Locate the cell with the specified text and output its [X, Y] center coordinate. 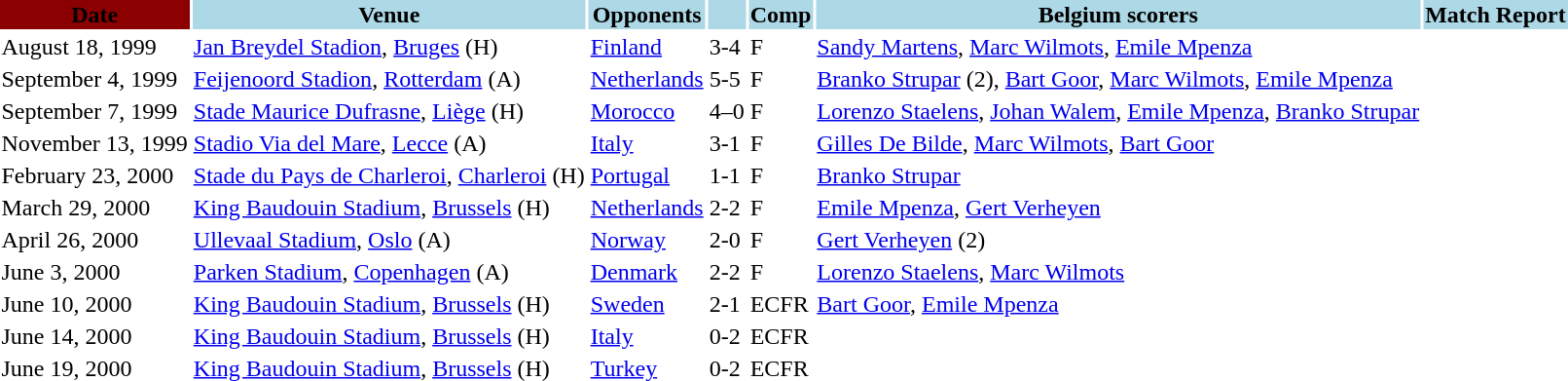
Stade Maurice Dufrasne, Liège (H) [389, 111]
Ullevaal Stadium, Oslo (A) [389, 240]
Venue [389, 15]
November 13, 1999 [94, 143]
April 26, 2000 [94, 240]
Sandy Martens, Marc Wilmots, Emile Mpenza [1118, 47]
0-2 [726, 336]
Belgium scorers [1118, 15]
Comp [781, 15]
1-1 [726, 175]
Gilles De Bilde, Marc Wilmots, Bart Goor [1118, 143]
March 29, 2000 [94, 208]
Branko Strupar (2), Bart Goor, Marc Wilmots, Emile Mpenza [1118, 79]
5-5 [726, 79]
Lorenzo Staelens, Marc Wilmots [1118, 272]
Branko Strupar [1118, 175]
June 3, 2000 [94, 272]
Norway [646, 240]
3-4 [726, 47]
Denmark [646, 272]
Gert Verheyen (2) [1118, 240]
February 23, 2000 [94, 175]
4–0 [726, 111]
Jan Breydel Stadion, Bruges (H) [389, 47]
2-0 [726, 240]
Lorenzo Staelens, Johan Walem, Emile Mpenza, Branko Strupar [1118, 111]
Opponents [646, 15]
Sweden [646, 304]
Feijenoord Stadion, Rotterdam (A) [389, 79]
Date [94, 15]
Stadio Via del Mare, Lecce (A) [389, 143]
2-1 [726, 304]
Match Report [1496, 15]
September 4, 1999 [94, 79]
June 10, 2000 [94, 304]
3-1 [726, 143]
Portugal [646, 175]
Parken Stadium, Copenhagen (A) [389, 272]
August 18, 1999 [94, 47]
Morocco [646, 111]
September 7, 1999 [94, 111]
Finland [646, 47]
Stade du Pays de Charleroi, Charleroi (H) [389, 175]
Bart Goor, Emile Mpenza [1118, 304]
June 14, 2000 [94, 336]
Emile Mpenza, Gert Verheyen [1118, 208]
